Return the (X, Y) coordinate for the center point of the cell that contains the specified text.  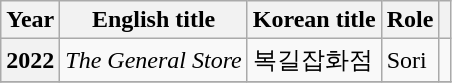
Year (30, 20)
Korean title (314, 20)
복길잡화점 (314, 60)
Role (410, 20)
English title (154, 20)
The General Store (154, 60)
2022 (30, 60)
Sori (410, 60)
